Detect which cell encompasses the target text, then output its [X, Y] center coordinate. 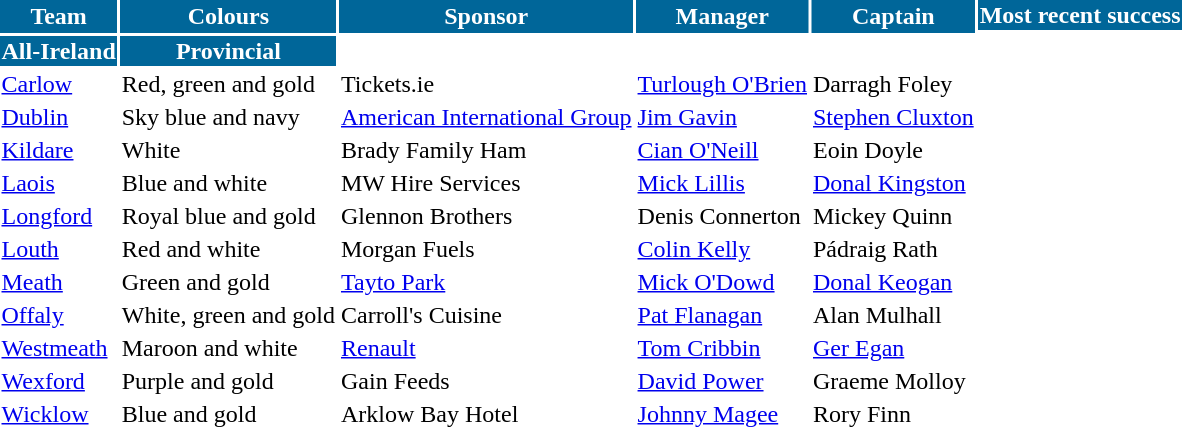
Brady Family Ham [486, 150]
Maroon and white [228, 348]
Offaly [58, 315]
Manager [722, 16]
Glennon Brothers [486, 216]
Wexford [58, 381]
Red, green and gold [228, 84]
Graeme Molloy [894, 381]
Provincial [228, 51]
Morgan Fuels [486, 249]
Donal Keogan [894, 282]
Carroll's Cuisine [486, 315]
Meath [58, 282]
Renault [486, 348]
Turlough O'Brien [722, 84]
David Power [722, 381]
Team [58, 16]
American International Group [486, 117]
Mickey Quinn [894, 216]
Colin Kelly [722, 249]
Alan Mulhall [894, 315]
Longford [58, 216]
Pat Flanagan [722, 315]
Mick Lillis [722, 183]
Kildare [58, 150]
Ger Egan [894, 348]
Eoin Doyle [894, 150]
Red and white [228, 249]
Sponsor [486, 16]
All-Ireland [58, 51]
Captain [894, 16]
Royal blue and gold [228, 216]
Colours [228, 16]
Carlow [58, 84]
Tayto Park [486, 282]
Darragh Foley [894, 84]
Sky blue and navy [228, 117]
Dublin [58, 117]
Purple and gold [228, 381]
Jim Gavin [722, 117]
Mick O'Dowd [722, 282]
Green and gold [228, 282]
Most recent success [1080, 15]
Denis Connerton [722, 216]
Donal Kingston [894, 183]
Blue and white [228, 183]
Cian O'Neill [722, 150]
Stephen Cluxton [894, 117]
Westmeath [58, 348]
White [228, 150]
Louth [58, 249]
Laois [58, 183]
MW Hire Services [486, 183]
White, green and gold [228, 315]
Tickets.ie [486, 84]
Gain Feeds [486, 381]
Pádraig Rath [894, 249]
Tom Cribbin [722, 348]
